Detect which cell encompasses the target text, then output its (x, y) center coordinate. 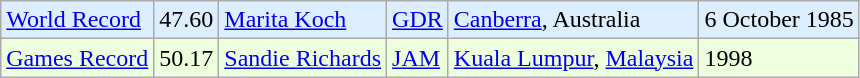
Marita Koch (303, 20)
Sandie Richards (303, 58)
Canberra, Australia (574, 20)
Kuala Lumpur, Malaysia (574, 58)
50.17 (186, 58)
1998 (779, 58)
World Record (78, 20)
GDR (418, 20)
47.60 (186, 20)
JAM (418, 58)
Games Record (78, 58)
6 October 1985 (779, 20)
